Determine the [X, Y] coordinate at the center of the cell enclosing the given text.  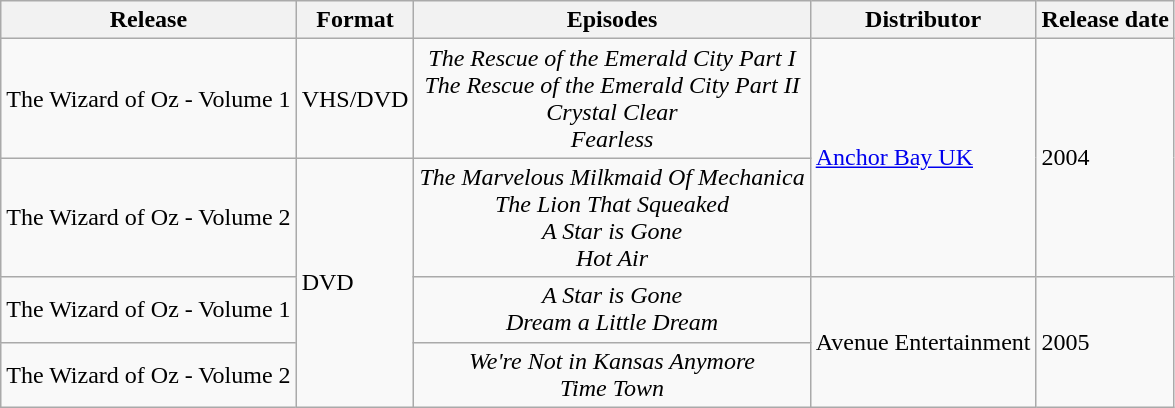
Anchor Bay UK [923, 158]
VHS/DVD [355, 98]
We're Not in Kansas AnymoreTime Town [612, 374]
Format [355, 20]
Release date [1105, 20]
Distributor [923, 20]
Avenue Entertainment [923, 342]
The Marvelous Milkmaid Of MechanicaThe Lion That SqueakedA Star is GoneHot Air [612, 218]
Episodes [612, 20]
A Star is GoneDream a Little Dream [612, 310]
Release [148, 20]
2004 [1105, 158]
DVD [355, 282]
The Rescue of the Emerald City Part IThe Rescue of the Emerald City Part IICrystal ClearFearless [612, 98]
2005 [1105, 342]
